Return the (x, y) coordinate for the center point of the cell that contains the specified text.  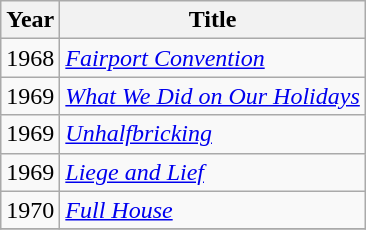
Liege and Lief (213, 172)
Unhalfbricking (213, 134)
What We Did on Our Holidays (213, 96)
1970 (30, 210)
Full House (213, 210)
Title (213, 20)
Year (30, 20)
1968 (30, 58)
Fairport Convention (213, 58)
